Provide the (X, Y) coordinate of the cell's center where the given text is located.  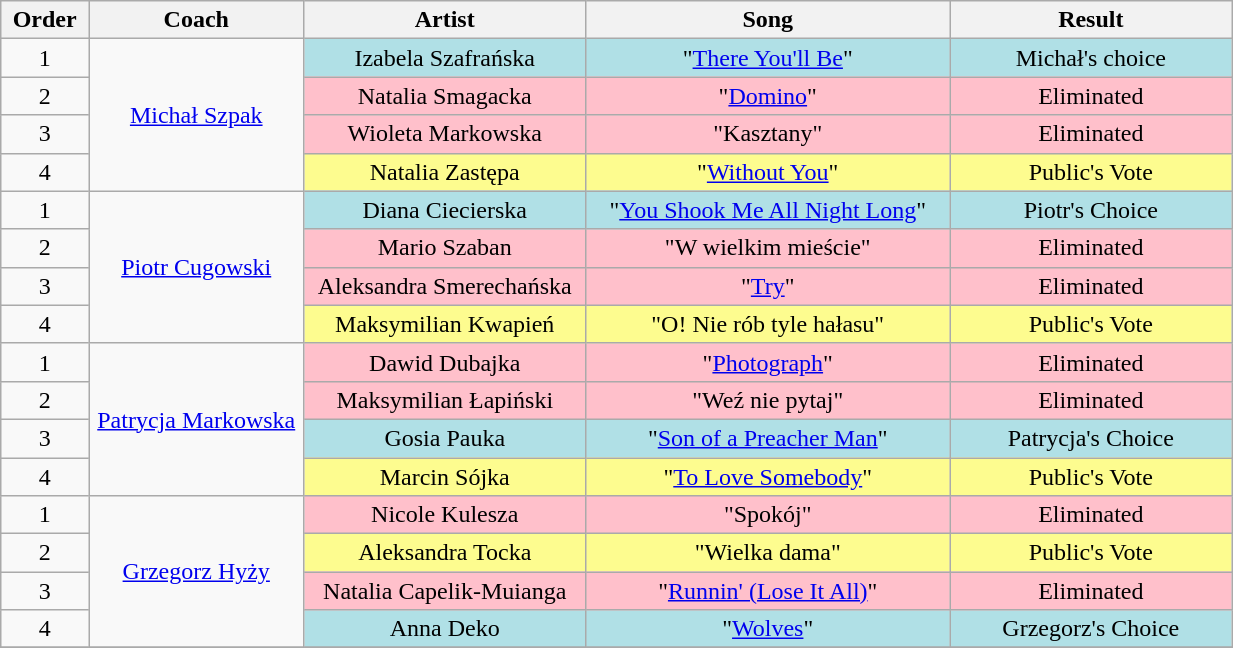
Patrycja Markowska (196, 419)
Song (768, 20)
Natalia Zastępa (445, 172)
"There You'll Be" (768, 58)
Natalia Smagacka (445, 96)
"Wolves" (768, 629)
"To Love Somebody" (768, 477)
Michał's choice (1091, 58)
Aleksandra Tocka (445, 553)
"Photograph" (768, 362)
Wioleta Markowska (445, 134)
Anna Deko (445, 629)
Izabela Szafrańska (445, 58)
Grzegorz Hyży (196, 572)
Aleksandra Smerechańska (445, 286)
Artist (445, 20)
"Runnin' (Lose It All)" (768, 591)
"O! Nie rób tyle hałasu" (768, 324)
"Try" (768, 286)
Nicole Kulesza (445, 515)
"W wielkim mieście" (768, 248)
Patrycja's Choice (1091, 438)
"You Shook Me All Night Long" (768, 210)
Piotr's Choice (1091, 210)
"Without You" (768, 172)
Result (1091, 20)
Diana Ciecierska (445, 210)
Piotr Cugowski (196, 267)
"Weź nie pytaj" (768, 400)
Dawid Dubajka (445, 362)
Marcin Sójka (445, 477)
"Son of a Preacher Man" (768, 438)
"Wielka dama" (768, 553)
Coach (196, 20)
"Kasztany" (768, 134)
Natalia Capelik-Muianga (445, 591)
"Domino" (768, 96)
Gosia Pauka (445, 438)
Grzegorz's Choice (1091, 629)
Mario Szaban (445, 248)
Michał Szpak (196, 115)
"Spokój" (768, 515)
Order (45, 20)
Maksymilian Łapiński (445, 400)
Maksymilian Kwapień (445, 324)
